For the text-containing cell, return its midpoint in (X, Y) coordinate format. 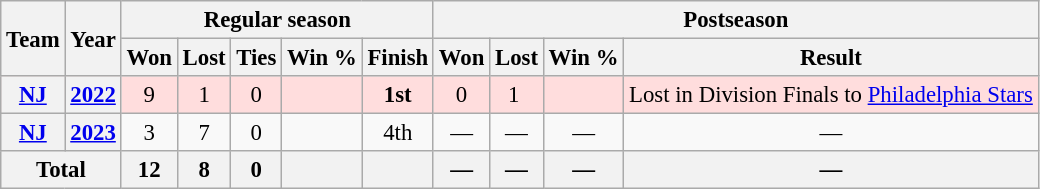
Regular season (277, 20)
Total (61, 170)
Year (93, 38)
2022 (93, 95)
Result (831, 58)
Team (33, 38)
8 (204, 170)
7 (204, 133)
Lost in Division Finals to Philadelphia Stars (831, 95)
12 (149, 170)
Postseason (736, 20)
9 (149, 95)
Ties (256, 58)
Finish (398, 58)
4th (398, 133)
1st (398, 95)
3 (149, 133)
2023 (93, 133)
